Search for the cell housing the specified text and yield its [X, Y] center coordinate. 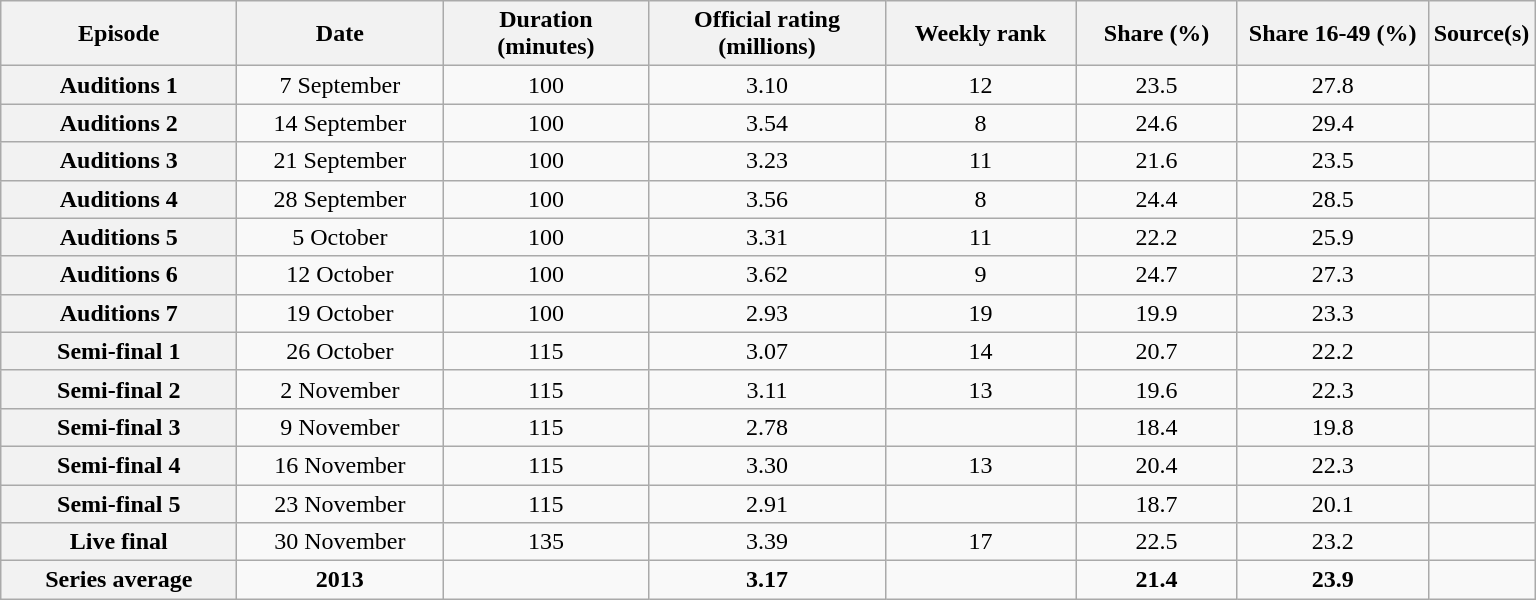
24.7 [1156, 275]
2013 [340, 580]
20.7 [1156, 351]
Semi-final 1 [119, 351]
3.30 [767, 465]
2 November [340, 389]
27.8 [1332, 85]
3.23 [767, 161]
Auditions 7 [119, 313]
Auditions 4 [119, 199]
3.17 [767, 580]
24.4 [1156, 199]
9 [980, 275]
27.3 [1332, 275]
7 September [340, 85]
Weekly rank [980, 34]
21 September [340, 161]
19.6 [1156, 389]
135 [546, 542]
Semi-final 2 [119, 389]
18.4 [1156, 427]
21.6 [1156, 161]
12 [980, 85]
23.9 [1332, 580]
12 October [340, 275]
Source(s) [1482, 34]
19.8 [1332, 427]
Episode [119, 34]
3.07 [767, 351]
Live final [119, 542]
5 October [340, 237]
21.4 [1156, 580]
19.9 [1156, 313]
29.4 [1332, 123]
19 October [340, 313]
23.2 [1332, 542]
2.91 [767, 503]
Share 16-49 (%) [1332, 34]
Semi-final 3 [119, 427]
2.78 [767, 427]
Series average [119, 580]
Auditions 5 [119, 237]
Auditions 2 [119, 123]
Semi-final 4 [119, 465]
16 November [340, 465]
Duration (minutes) [546, 34]
22.5 [1156, 542]
20.1 [1332, 503]
Date [340, 34]
Auditions 6 [119, 275]
14 September [340, 123]
18.7 [1156, 503]
28.5 [1332, 199]
3.11 [767, 389]
9 November [340, 427]
26 October [340, 351]
30 November [340, 542]
2.93 [767, 313]
23.3 [1332, 313]
14 [980, 351]
20.4 [1156, 465]
3.10 [767, 85]
Share (%) [1156, 34]
3.62 [767, 275]
3.31 [767, 237]
Official rating(millions) [767, 34]
Semi-final 5 [119, 503]
3.54 [767, 123]
25.9 [1332, 237]
19 [980, 313]
17 [980, 542]
24.6 [1156, 123]
23 November [340, 503]
Auditions 1 [119, 85]
28 September [340, 199]
3.56 [767, 199]
3.39 [767, 542]
Auditions 3 [119, 161]
